Search for the cell housing the specified text and yield its [x, y] center coordinate. 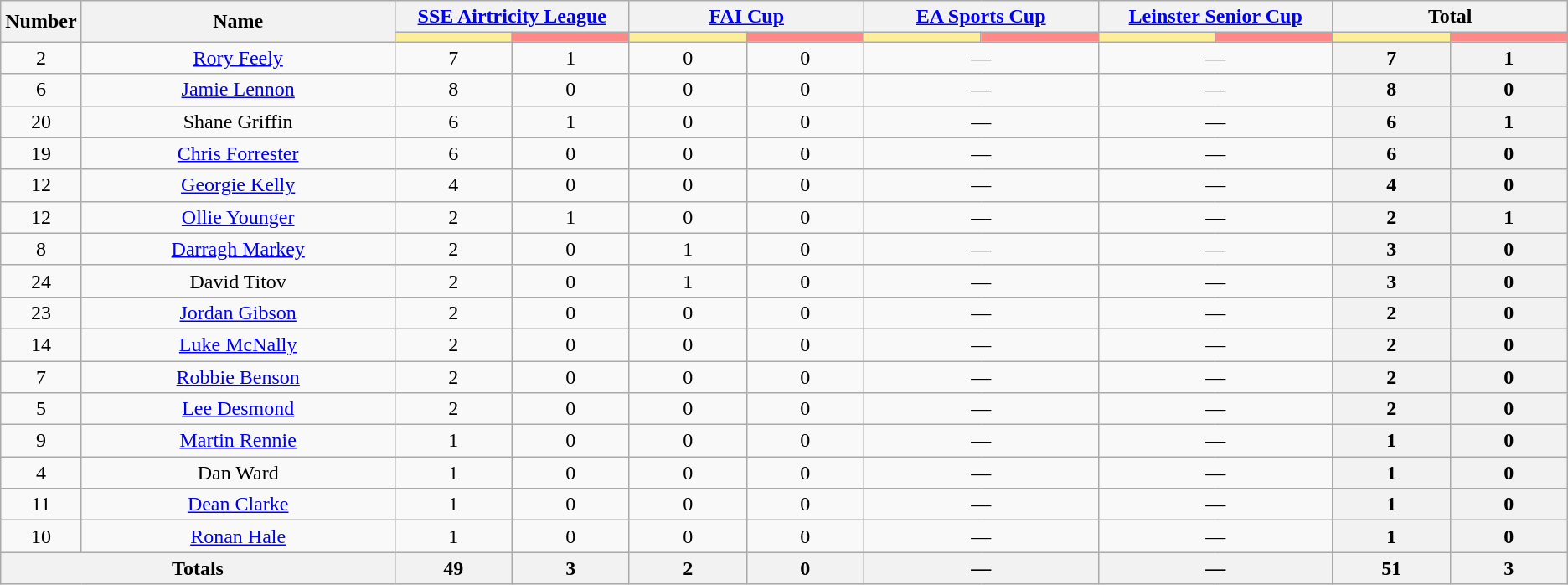
20 [41, 122]
EA Sports Cup [981, 17]
14 [41, 344]
5 [41, 409]
David Titov [238, 281]
49 [453, 568]
Luke McNally [238, 344]
23 [41, 313]
19 [41, 153]
Jamie Lennon [238, 90]
Number [41, 22]
Dan Ward [238, 473]
10 [41, 536]
Lee Desmond [238, 409]
24 [41, 281]
Rory Feely [238, 58]
Ronan Hale [238, 536]
Robbie Benson [238, 376]
Shane Griffin [238, 122]
9 [41, 441]
Chris Forrester [238, 153]
51 [1391, 568]
Ollie Younger [238, 217]
Jordan Gibson [238, 313]
11 [41, 505]
Totals [198, 568]
Martin Rennie [238, 441]
FAI Cup [746, 17]
Georgie Kelly [238, 185]
Dean Clarke [238, 505]
Darragh Markey [238, 249]
Total [1450, 17]
SSE Airtricity League [512, 17]
Name [238, 22]
Leinster Senior Cup [1215, 17]
